Locate the cell with the specified text and output its [X, Y] center coordinate. 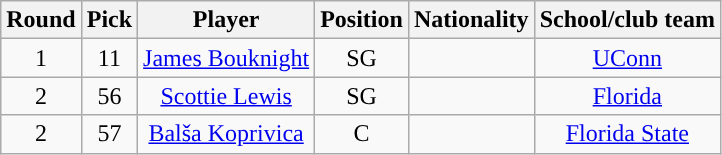
UConn [627, 58]
Player [226, 20]
1 [41, 58]
57 [109, 134]
C [362, 134]
James Bouknight [226, 58]
Scottie Lewis [226, 96]
Florida [627, 96]
Pick [109, 20]
56 [109, 96]
Round [41, 20]
School/club team [627, 20]
Nationality [471, 20]
Balša Koprivica [226, 134]
11 [109, 58]
Florida State [627, 134]
Position [362, 20]
